Locate the cell with the specified text and output its (X, Y) center coordinate. 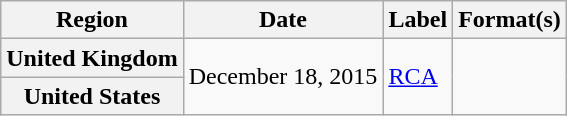
Region (92, 20)
United Kingdom (92, 58)
Label (418, 20)
December 18, 2015 (283, 77)
RCA (418, 77)
United States (92, 96)
Format(s) (510, 20)
Date (283, 20)
